Return (X, Y) of the center of cell containing provided text 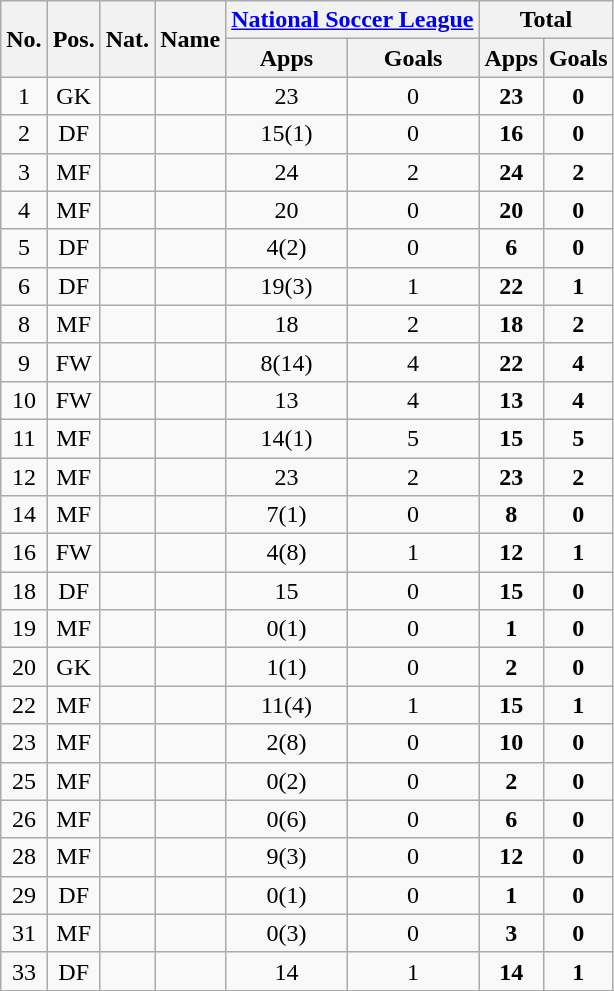
1(1) (287, 667)
2(8) (287, 743)
14(1) (287, 438)
7(1) (287, 515)
Total (546, 20)
31 (24, 933)
28 (24, 857)
Name (190, 39)
25 (24, 781)
National Soccer League (352, 20)
0(6) (287, 819)
11 (24, 438)
33 (24, 971)
0(3) (287, 933)
No. (24, 39)
29 (24, 895)
15(1) (287, 134)
8(14) (287, 362)
9(3) (287, 857)
19(3) (287, 286)
26 (24, 819)
4(8) (287, 553)
4(2) (287, 248)
Nat. (127, 39)
11(4) (287, 705)
9 (24, 362)
0(2) (287, 781)
Pos. (74, 39)
19 (24, 629)
